Return (x, y) of the center of cell containing provided text 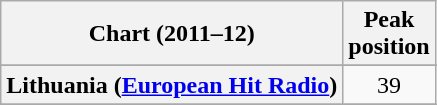
39 (389, 85)
Lithuania (European Hit Radio) (172, 85)
Peak position (389, 34)
Chart (2011–12) (172, 34)
